For the text-containing cell, return its midpoint in [x, y] coordinate format. 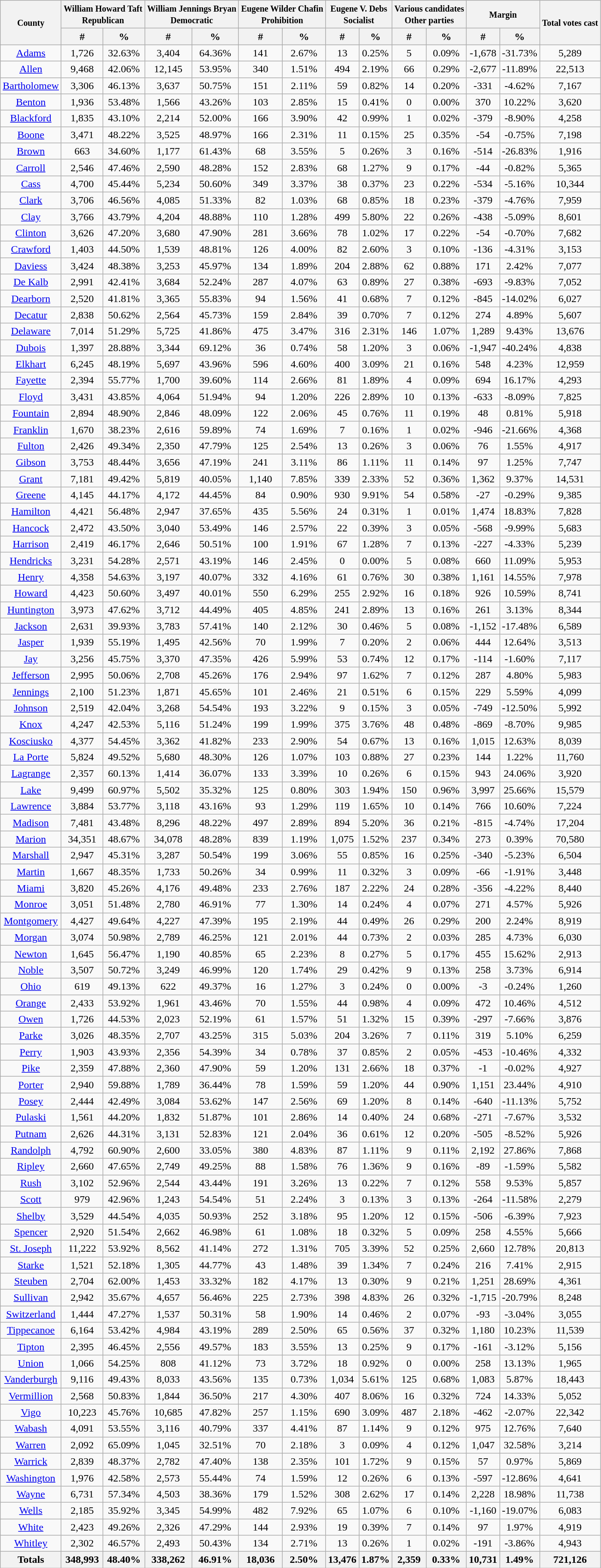
4.23% [520, 364]
375 [342, 724]
2,707 [168, 1036]
11,738 [570, 1494]
120 [261, 970]
38.23% [124, 429]
47.46% [124, 167]
140 [261, 626]
48.97% [215, 135]
5.56% [304, 512]
Totals [31, 1560]
1,495 [168, 642]
0.92% [375, 1363]
-505 [483, 1134]
Pulaski [31, 1117]
0.36% [446, 479]
Vanderburgh [31, 1380]
35.92% [124, 1510]
3,306 [82, 86]
Steuben [31, 1281]
11.09% [520, 561]
Starke [31, 1265]
48.40% [124, 1560]
2,568 [82, 1396]
3,766 [82, 216]
4.41% [304, 1429]
-0.02% [520, 1068]
2,646 [168, 544]
53.42% [124, 1330]
5,918 [570, 413]
50.72% [124, 970]
-11.13% [520, 1101]
10.46% [520, 1003]
Carroll [31, 167]
56.48% [124, 512]
100 [261, 544]
50.31% [215, 1314]
9.43% [520, 331]
41.14% [215, 1248]
34,078 [168, 839]
-1.60% [520, 659]
4.30% [304, 1396]
36.50% [215, 1396]
1.32% [375, 1019]
5.80% [375, 216]
Bartholomew [31, 86]
42 [342, 118]
3,997 [483, 790]
1,047 [483, 1445]
-633 [483, 397]
2,302 [82, 1543]
766 [483, 806]
138 [261, 1461]
45.97% [215, 266]
-11.58% [520, 1199]
60.90% [124, 1150]
1.14% [375, 1429]
1,561 [82, 1117]
38 [342, 184]
7,014 [82, 331]
7,198 [570, 135]
43.25% [215, 1036]
3,876 [570, 1019]
Dearborn [31, 299]
Jasper [31, 642]
1,939 [82, 642]
-4.74% [520, 823]
4,943 [570, 1543]
-12.86% [520, 1478]
2.83% [304, 167]
2,915 [570, 1265]
622 [168, 986]
8,440 [570, 888]
45 [342, 413]
281 [261, 233]
Gibson [31, 462]
-21.66% [520, 429]
17,204 [570, 823]
42.41% [124, 282]
257 [261, 1412]
-8.09% [520, 397]
3,532 [570, 1117]
943 [483, 774]
-3.86% [520, 1543]
62 [409, 266]
-5.23% [520, 855]
3,513 [570, 642]
2,520 [82, 299]
2,780 [168, 904]
Scott [31, 1199]
3,680 [168, 233]
435 [261, 512]
171 [483, 266]
4,035 [168, 1216]
1,521 [82, 1265]
86 [342, 462]
-462 [483, 1412]
Rush [31, 1183]
0.19% [446, 413]
35.32% [215, 790]
2.56% [304, 1101]
22,513 [570, 69]
44.31% [124, 1134]
2,357 [82, 774]
894 [342, 823]
1,832 [168, 1117]
1,965 [570, 1363]
3,214 [570, 1445]
349 [261, 184]
53.95% [215, 69]
497 [261, 823]
398 [342, 1298]
1.34% [375, 1265]
7,828 [570, 512]
Lawrence [31, 806]
548 [483, 364]
-4.33% [520, 544]
10,223 [82, 1412]
4,064 [168, 397]
147 [261, 1101]
7,747 [570, 462]
23 [409, 184]
La Porte [31, 757]
261 [483, 610]
4,919 [570, 1527]
Hamilton [31, 512]
3.37% [304, 184]
35.67% [124, 1298]
2.93% [304, 1527]
0.40% [375, 1117]
2.92% [375, 593]
-749 [483, 708]
50.62% [124, 315]
44.20% [124, 1117]
4.85% [304, 610]
1,403 [82, 250]
36.07% [215, 774]
51.87% [215, 1117]
237 [409, 839]
1.30% [304, 904]
Benton [31, 102]
70,580 [570, 839]
7,640 [570, 1429]
2,940 [82, 1085]
42.04% [124, 708]
Harrison [31, 544]
53.62% [215, 1101]
43.93% [124, 1052]
46.99% [215, 970]
-136 [483, 250]
4,172 [168, 495]
289 [261, 1330]
3,370 [168, 659]
51.24% [215, 724]
1,453 [168, 1281]
4.60% [304, 364]
40.85% [215, 954]
46.56% [124, 200]
4,091 [82, 1429]
60.97% [124, 790]
4,917 [570, 446]
5,752 [570, 1101]
Perry [31, 1052]
0.01% [446, 512]
33.05% [215, 1150]
0.34% [446, 839]
Randolph [31, 1150]
10.23% [520, 1330]
49.37% [215, 986]
55.83% [215, 299]
66 [409, 69]
Miami [31, 888]
4,099 [570, 691]
6,083 [570, 1510]
8,296 [168, 823]
930 [342, 495]
0.96% [446, 790]
-1.91% [520, 872]
55 [342, 855]
Floyd [31, 397]
45.44% [124, 184]
1,190 [168, 954]
95 [342, 1216]
0.27% [375, 954]
Lake [31, 790]
337 [261, 1429]
3,268 [168, 708]
7.92% [304, 1510]
50.26% [215, 872]
53.55% [124, 1429]
Martin [31, 872]
1.29% [304, 806]
4,910 [570, 1085]
-4.31% [520, 250]
2,546 [82, 167]
273 [483, 839]
179 [261, 1494]
14.33% [520, 1396]
10,731 [483, 1560]
Johnson [31, 708]
3,529 [82, 1216]
3,448 [570, 872]
Tippecanoe [31, 1330]
380 [261, 1150]
Grant [31, 479]
694 [483, 380]
3,344 [168, 348]
10.60% [520, 806]
499 [342, 216]
55.77% [124, 380]
43.79% [124, 216]
3.06% [304, 855]
2.84% [304, 315]
-506 [483, 1216]
18.83% [520, 512]
7,682 [570, 233]
32.63% [124, 53]
-0.70% [520, 233]
Hancock [31, 528]
46.25% [215, 937]
2,444 [82, 1101]
-534 [483, 184]
-114 [483, 659]
29 [342, 970]
51.48% [124, 904]
Jay [31, 659]
-5.09% [520, 216]
Knox [31, 724]
54.28% [124, 561]
2,991 [82, 282]
7,117 [570, 659]
42.58% [124, 1478]
45.31% [124, 855]
48.67% [124, 839]
7,959 [570, 200]
-356 [483, 888]
0.82% [375, 86]
-640 [483, 1101]
3,256 [82, 659]
48.38% [124, 266]
1,645 [82, 954]
808 [168, 1363]
0.56% [375, 1330]
6,731 [82, 1494]
57 [483, 1461]
67 [342, 544]
38.36% [215, 1494]
Huntington [31, 610]
Marion [31, 839]
1,075 [342, 839]
2,419 [82, 544]
1.22% [520, 757]
5,725 [168, 331]
-869 [483, 724]
11,760 [570, 757]
1,976 [82, 1478]
3,637 [168, 86]
23.44% [520, 1085]
0.70% [375, 315]
9,499 [82, 790]
455 [483, 954]
2,789 [168, 937]
County [31, 22]
57.41% [215, 626]
48.81% [215, 250]
1,362 [483, 479]
724 [483, 1396]
2.01% [304, 937]
8,248 [570, 1298]
5,666 [570, 1232]
43.56% [215, 1380]
-1,947 [483, 348]
Warren [31, 1445]
4,377 [82, 741]
Ripley [31, 1167]
-6.39% [520, 1216]
-9.99% [520, 528]
1,903 [82, 1052]
3,884 [82, 806]
59.89% [215, 429]
1.48% [304, 1265]
2.23% [304, 954]
47.40% [215, 1461]
4,700 [82, 184]
Eugene V. DebsSocialist [359, 15]
2,228 [483, 1494]
663 [82, 151]
332 [261, 577]
2.60% [375, 250]
47.29% [215, 1527]
49.64% [124, 921]
3.13% [520, 610]
-1 [483, 1068]
5,116 [168, 724]
9.37% [520, 479]
Sullivan [31, 1298]
1.91% [304, 544]
Daviess [31, 266]
1,670 [82, 429]
3,249 [168, 970]
3,287 [168, 855]
1,180 [483, 1330]
1.36% [375, 1167]
33.32% [215, 1281]
42.56% [215, 642]
0.78% [304, 1052]
10,685 [168, 1412]
3,131 [168, 1134]
-11.89% [520, 69]
Posey [31, 1101]
1,566 [168, 102]
0.48% [446, 724]
61.43% [215, 151]
50.75% [215, 86]
308 [342, 1494]
5,680 [168, 757]
36.44% [215, 1085]
47.79% [215, 446]
49.34% [124, 446]
Decatur [31, 315]
0.30% [375, 1281]
52.83% [215, 1134]
3,153 [570, 250]
8,033 [168, 1380]
494 [342, 69]
53.49% [215, 528]
159 [261, 315]
7,052 [570, 282]
3,684 [168, 282]
1.74% [304, 970]
32.51% [215, 1445]
1.58% [304, 1167]
3,253 [168, 266]
150 [409, 790]
2,433 [82, 1003]
3.22% [304, 708]
42.96% [124, 1199]
255 [342, 593]
370 [483, 102]
63 [342, 282]
131 [342, 1068]
1,305 [168, 1265]
2,782 [168, 1461]
7,481 [82, 823]
46.17% [124, 544]
2,573 [168, 1478]
2,426 [82, 446]
-453 [483, 1052]
2,846 [168, 413]
3,507 [82, 970]
2,913 [570, 954]
9,116 [82, 1380]
2.11% [304, 86]
Greene [31, 495]
229 [483, 691]
Total votes cast [570, 22]
1.19% [304, 839]
2,472 [82, 528]
3,102 [82, 1183]
34.60% [124, 151]
12.78% [520, 1248]
1.62% [375, 675]
53.48% [124, 102]
1,034 [342, 1380]
46.57% [124, 1543]
5,234 [168, 184]
69.12% [215, 348]
5,683 [570, 528]
7,224 [570, 806]
426 [261, 659]
48.09% [215, 413]
690 [342, 1412]
1,151 [483, 1085]
Fulton [31, 446]
44.54% [124, 1216]
2,662 [168, 1232]
6,589 [570, 626]
48.30% [215, 757]
721,126 [570, 1560]
-17.48% [520, 626]
43.48% [124, 823]
42.06% [124, 69]
12.63% [520, 741]
1.15% [304, 1412]
1,414 [168, 774]
-1,152 [483, 626]
Marshall [31, 855]
12,145 [168, 69]
2,708 [168, 675]
1,066 [82, 1363]
2,590 [168, 167]
4,085 [168, 200]
2,942 [82, 1298]
6.29% [304, 593]
217 [261, 1396]
4,332 [570, 1052]
14.55% [520, 577]
9.91% [375, 495]
2,571 [168, 561]
193 [261, 708]
39.60% [215, 380]
2.67% [304, 53]
5,992 [570, 708]
3.47% [304, 331]
Morgan [31, 937]
53.77% [124, 806]
Lagrange [31, 774]
-8.90% [520, 118]
3,197 [168, 577]
1.69% [304, 429]
558 [483, 1183]
-0.24% [520, 986]
Jennings [31, 691]
7.41% [520, 1265]
4,657 [168, 1298]
-89 [483, 1167]
-31.73% [520, 53]
3,783 [168, 626]
4,984 [168, 1330]
-2.07% [520, 1412]
5.59% [520, 691]
54.25% [124, 1363]
2.94% [304, 675]
1.57% [304, 1019]
60.13% [124, 774]
8,741 [570, 593]
3,026 [82, 1036]
50.51% [215, 544]
-19.07% [520, 1510]
1,015 [483, 741]
3,712 [168, 610]
Various candidatesOther parties [429, 15]
18,036 [261, 1560]
49.13% [124, 986]
9.53% [520, 1183]
Monroe [31, 904]
47.27% [124, 1314]
2.71% [304, 1543]
6,030 [570, 937]
49.25% [215, 1167]
6,259 [570, 1036]
18,443 [570, 1380]
110 [261, 216]
54.63% [124, 577]
10,344 [570, 184]
15.62% [520, 954]
319 [483, 1036]
47.39% [215, 921]
3,973 [82, 610]
34,351 [82, 839]
2,092 [82, 1445]
-1.59% [520, 1167]
1,045 [168, 1445]
1,083 [483, 1380]
43.26% [215, 102]
-7.66% [520, 1019]
-0.75% [520, 135]
225 [261, 1298]
42.53% [124, 724]
3,820 [82, 888]
2,423 [82, 1527]
3.73% [520, 970]
114 [261, 380]
1.31% [304, 1248]
3,753 [82, 462]
-93 [483, 1314]
1,289 [483, 331]
-27 [483, 495]
44.49% [215, 610]
62.00% [124, 1281]
Adams [31, 53]
119 [342, 806]
48.90% [124, 413]
Wayne [31, 1494]
55.44% [215, 1478]
2,350 [168, 446]
9,385 [570, 495]
3,920 [570, 774]
1,916 [570, 151]
15,579 [570, 790]
1,871 [168, 691]
5.61% [375, 1380]
52.96% [124, 1183]
2,839 [82, 1461]
Franklin [31, 429]
73 [261, 1363]
4.16% [304, 577]
50.98% [124, 937]
Shelby [31, 1216]
2,185 [82, 1510]
51.94% [215, 397]
50.83% [124, 1396]
5,502 [168, 790]
1,251 [483, 1281]
Dubois [31, 348]
4.89% [520, 315]
50.43% [215, 1543]
55.19% [124, 642]
47.88% [124, 1068]
-331 [483, 86]
49.43% [124, 1380]
-845 [483, 299]
-4.76% [520, 200]
84 [261, 495]
3,055 [570, 1314]
Madison [31, 823]
2,616 [168, 429]
Wabash [31, 1429]
41.86% [215, 331]
274 [483, 315]
2.42% [520, 266]
4,792 [82, 1150]
3,051 [82, 904]
Boone [31, 135]
839 [261, 839]
-340 [483, 855]
3,431 [82, 397]
6,504 [570, 855]
-264 [483, 1199]
43.85% [124, 397]
-10.46% [520, 1052]
47.19% [215, 462]
0.35% [446, 135]
44.77% [215, 1265]
-597 [483, 1478]
Cass [31, 184]
0.42% [375, 970]
-5.16% [520, 184]
2,192 [483, 1150]
152 [261, 167]
8,562 [168, 1248]
-4.62% [520, 86]
39.93% [124, 626]
Noble [31, 970]
0.03% [446, 937]
4,368 [570, 429]
5.99% [304, 659]
Vigo [31, 1412]
2,631 [82, 626]
4,258 [570, 118]
4,421 [82, 512]
5,607 [570, 315]
47.35% [215, 659]
4,512 [570, 1003]
12.64% [520, 642]
2.90% [304, 741]
Parke [31, 1036]
0.89% [375, 282]
43.44% [215, 1183]
3.72% [304, 1363]
-693 [483, 282]
8,344 [570, 610]
0.80% [304, 790]
Fountain [31, 413]
271 [483, 904]
-0.29% [520, 495]
7,923 [570, 1216]
49.52% [124, 757]
50.06% [124, 675]
-20.79% [520, 1298]
226 [342, 397]
122 [261, 413]
11,539 [570, 1330]
151 [261, 86]
339 [342, 479]
1.56% [304, 299]
Porter [31, 1085]
3,497 [168, 593]
2,493 [168, 1543]
2.76% [304, 888]
1.25% [520, 462]
9,985 [570, 724]
2,519 [82, 708]
187 [342, 888]
White [31, 1527]
51.23% [124, 691]
43.96% [215, 364]
0.18% [446, 593]
45.65% [215, 691]
-26.83% [520, 151]
48.19% [124, 364]
42.49% [124, 1101]
Fayette [31, 380]
3,471 [82, 135]
176 [261, 675]
7.85% [304, 479]
1,961 [168, 1003]
2.33% [375, 479]
1,700 [168, 380]
1.72% [375, 1461]
0.33% [446, 1560]
4.80% [520, 675]
2.04% [304, 1134]
William Jennings BryanDemocratic [191, 15]
Jefferson [31, 675]
57.34% [124, 1494]
550 [261, 593]
54.99% [215, 1510]
53 [342, 659]
596 [261, 364]
2.88% [375, 266]
2,749 [168, 1167]
32.58% [520, 1445]
Clinton [31, 233]
28.69% [520, 1281]
2.35% [304, 1461]
Ohio [31, 986]
1,260 [570, 986]
4,361 [570, 1281]
407 [342, 1396]
4,358 [82, 577]
24.06% [520, 774]
43.16% [215, 806]
Blackford [31, 118]
1.97% [520, 1527]
40.07% [215, 577]
4,204 [168, 216]
0.58% [446, 495]
3,424 [82, 266]
4,838 [570, 348]
Kosciusko [31, 741]
3,525 [168, 135]
-815 [483, 823]
1,474 [483, 512]
2.57% [304, 528]
44.50% [124, 250]
285 [483, 937]
4.17% [304, 1281]
303 [342, 790]
2,920 [82, 1232]
13.13% [520, 1363]
5.20% [375, 823]
-2,677 [483, 69]
-161 [483, 1347]
1,835 [82, 118]
660 [483, 561]
51.29% [124, 331]
54.39% [215, 1052]
183 [261, 1347]
77 [261, 904]
7,978 [570, 577]
0.51% [375, 691]
2.06% [304, 413]
Whitley [31, 1543]
Orange [31, 1003]
1.90% [304, 1314]
4,641 [570, 1478]
2,894 [82, 413]
2,100 [82, 691]
Switzerland [31, 1314]
5,697 [168, 364]
43.46% [215, 1003]
2,360 [168, 1068]
28.88% [124, 348]
5.87% [520, 1380]
88 [261, 1167]
133 [261, 774]
49.42% [124, 479]
1.03% [304, 200]
2.73% [304, 1298]
48.44% [124, 462]
1,397 [82, 348]
475 [261, 331]
7,868 [570, 1150]
50.54% [215, 855]
51.33% [215, 200]
348,993 [82, 1560]
2.45% [304, 561]
93 [261, 806]
2.12% [304, 626]
Putnam [31, 1134]
41 [342, 299]
7,167 [570, 86]
2.46% [304, 691]
5,582 [570, 1167]
5,052 [570, 1396]
Spencer [31, 1232]
2,704 [82, 1281]
1.87% [375, 1560]
46.98% [215, 1232]
0.98% [375, 1003]
2,544 [168, 1183]
8,919 [570, 921]
252 [261, 1216]
5,289 [570, 53]
3,706 [82, 200]
46.45% [124, 1347]
4,927 [570, 1068]
40.79% [215, 1429]
50.93% [215, 1216]
3.11% [304, 462]
6,245 [82, 364]
1,444 [82, 1314]
2,394 [82, 380]
12,959 [570, 364]
3,084 [168, 1101]
Jackson [31, 626]
0.49% [375, 921]
444 [483, 642]
5,156 [570, 1347]
-271 [483, 1117]
2,600 [168, 1150]
52.00% [215, 118]
59.88% [124, 1085]
0.97% [520, 1461]
4.55% [520, 1232]
47.82% [215, 1412]
-297 [483, 1019]
22,342 [570, 1412]
-3.12% [520, 1347]
3,116 [168, 1429]
7,077 [570, 266]
0.67% [375, 741]
5,365 [570, 167]
47.65% [124, 1167]
2,214 [168, 118]
1,936 [82, 102]
49.26% [124, 1527]
926 [483, 593]
-66 [483, 872]
-1,715 [483, 1298]
1,177 [168, 151]
10.59% [520, 593]
12.76% [520, 1429]
69 [342, 1101]
6,027 [570, 299]
Clark [31, 200]
-12.50% [520, 708]
Delaware [31, 331]
-191 [483, 1543]
Union [31, 1363]
0.81% [520, 413]
5,857 [570, 1183]
Allen [31, 69]
45.75% [124, 659]
979 [82, 1199]
340 [261, 69]
Tipton [31, 1347]
182 [261, 1281]
0.61% [375, 1134]
Washington [31, 1478]
4,145 [82, 495]
-568 [483, 528]
216 [483, 1265]
6,164 [82, 1330]
14,531 [570, 479]
3,040 [168, 528]
8.06% [375, 1396]
43.50% [124, 528]
-7.67% [520, 1117]
Brown [31, 151]
4,427 [82, 921]
5,819 [168, 479]
48.37% [124, 1461]
16.17% [520, 380]
48.88% [215, 216]
472 [483, 1003]
-514 [483, 151]
9,468 [82, 69]
Elkhart [31, 364]
56.47% [124, 954]
5.10% [520, 1036]
8,039 [570, 741]
Clay [31, 216]
43 [261, 1265]
45.76% [124, 1412]
2.62% [375, 1494]
11,222 [82, 1248]
2,995 [82, 675]
1,243 [168, 1199]
St. Joseph [31, 1248]
2,564 [168, 315]
338,262 [168, 1560]
3,231 [82, 561]
5,983 [570, 675]
4,423 [82, 593]
135 [261, 1380]
44.17% [124, 495]
43.10% [124, 118]
64.36% [215, 53]
41.12% [215, 1363]
1,537 [168, 1314]
54.45% [124, 741]
3.18% [304, 1216]
2,556 [168, 1347]
20,813 [570, 1248]
4,176 [168, 888]
1.02% [375, 233]
49.48% [215, 888]
8,601 [570, 216]
-40.24% [520, 348]
1.65% [375, 806]
4.73% [520, 937]
Pike [31, 1068]
51.54% [124, 1232]
19 [342, 1527]
1,844 [168, 1396]
4.07% [304, 282]
-8.70% [520, 724]
Vermillion [31, 1396]
6,914 [570, 970]
5,953 [570, 561]
975 [483, 1429]
3,118 [168, 806]
40.01% [215, 593]
10.22% [520, 102]
2.54% [304, 446]
3.66% [304, 233]
3.76% [375, 724]
1,140 [261, 479]
-946 [483, 429]
0.41% [375, 102]
272 [261, 1248]
487 [409, 1412]
4,293 [570, 380]
Eugene Wilder ChafinProhibition [282, 15]
Crawford [31, 250]
52.18% [124, 1265]
2,626 [82, 1134]
2,326 [168, 1527]
316 [342, 331]
705 [342, 1248]
3,656 [168, 462]
3,345 [168, 1510]
3,362 [168, 741]
4.00% [304, 250]
Owen [31, 1019]
13,476 [342, 1560]
4,503 [168, 1494]
37.65% [215, 512]
-14.02% [520, 299]
1,667 [82, 872]
25.66% [520, 790]
405 [261, 610]
52.24% [215, 282]
Howard [31, 593]
1.94% [375, 790]
25 [409, 135]
-438 [483, 216]
-0.82% [520, 167]
Newton [31, 954]
56.46% [215, 1298]
2,395 [82, 1347]
195 [261, 921]
-4.22% [520, 888]
3,404 [168, 53]
619 [82, 986]
47.20% [124, 233]
49.57% [215, 1347]
41.82% [215, 741]
40.05% [215, 479]
5,824 [82, 757]
Montgomery [31, 921]
27.86% [520, 1150]
4,247 [82, 724]
7,181 [82, 479]
141 [261, 53]
13,676 [570, 331]
1,539 [168, 250]
Wells [31, 1510]
Margin [503, 15]
-9.83% [520, 282]
-227 [483, 544]
45.73% [215, 315]
5.03% [304, 1036]
-1,160 [483, 1510]
41.81% [124, 299]
2.86% [304, 1117]
191 [261, 1183]
Warrick [31, 1461]
3.90% [304, 118]
2.22% [375, 888]
2.85% [304, 102]
44.53% [124, 1019]
0.28% [446, 888]
0.31% [375, 512]
4,227 [168, 921]
3,074 [82, 937]
1.49% [520, 1560]
1,733 [168, 872]
2,279 [570, 1199]
Henry [31, 577]
3,626 [82, 233]
De Kalb [31, 282]
44.45% [215, 495]
William Howard TaftRepublican [103, 15]
1.51% [304, 69]
2,023 [168, 1019]
5,239 [570, 544]
315 [261, 1036]
-1,678 [483, 53]
81 [342, 380]
7,825 [570, 397]
-3 [483, 986]
46.13% [124, 86]
1.08% [304, 1232]
47.62% [124, 610]
Hendricks [31, 561]
52.19% [215, 1019]
200 [483, 921]
4.57% [520, 904]
482 [261, 1510]
-3.04% [520, 1314]
-8.52% [520, 1134]
3,365 [168, 299]
18.98% [520, 1494]
400 [342, 364]
3,620 [570, 102]
1,161 [483, 577]
2,356 [168, 1052]
5,869 [570, 1461]
2,838 [82, 315]
65.09% [124, 1445]
1,789 [168, 1085]
-44 [483, 167]
